Provide the [x, y] coordinate of the cell's center where the given text is located.  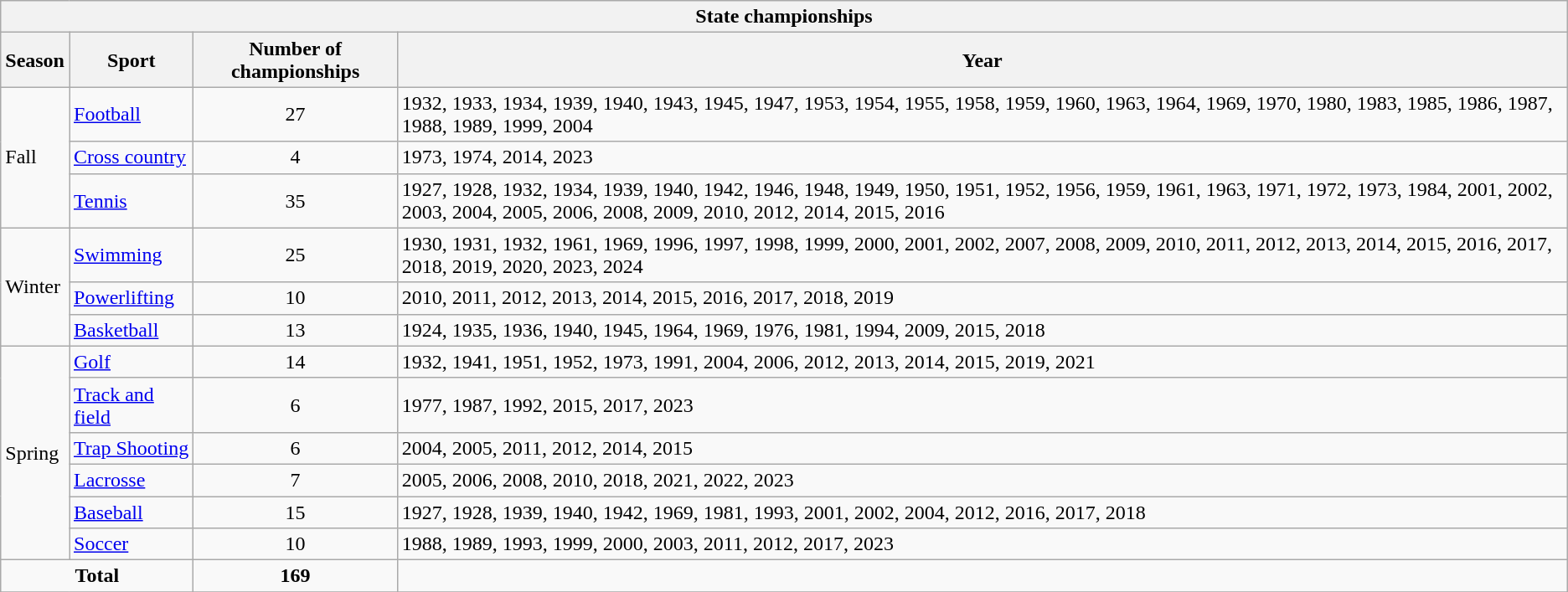
35 [295, 201]
Golf [131, 362]
Basketball [131, 330]
Fall [35, 157]
Soccer [131, 544]
2005, 2006, 2008, 2010, 2018, 2021, 2022, 2023 [982, 480]
1988, 1989, 1993, 1999, 2000, 2003, 2011, 2012, 2017, 2023 [982, 544]
7 [295, 480]
14 [295, 362]
27 [295, 114]
169 [295, 576]
State championships [784, 17]
Season [35, 60]
Football [131, 114]
15 [295, 512]
13 [295, 330]
1924, 1935, 1936, 1940, 1945, 1964, 1969, 1976, 1981, 1994, 2009, 2015, 2018 [982, 330]
2010, 2011, 2012, 2013, 2014, 2015, 2016, 2017, 2018, 2019 [982, 298]
1977, 1987, 1992, 2015, 2017, 2023 [982, 405]
Baseball [131, 512]
1973, 1974, 2014, 2023 [982, 157]
Swimming [131, 255]
Powerlifting [131, 298]
Track and field [131, 405]
1932, 1941, 1951, 1952, 1973, 1991, 2004, 2006, 2012, 2013, 2014, 2015, 2019, 2021 [982, 362]
2004, 2005, 2011, 2012, 2014, 2015 [982, 448]
Cross country [131, 157]
Lacrosse [131, 480]
Spring [35, 452]
Winter [35, 286]
Tennis [131, 201]
1927, 1928, 1939, 1940, 1942, 1969, 1981, 1993, 2001, 2002, 2004, 2012, 2016, 2017, 2018 [982, 512]
Total [97, 576]
Number of championships [295, 60]
Trap Shooting [131, 448]
25 [295, 255]
Year [982, 60]
Sport [131, 60]
4 [295, 157]
